Output the [x, y] coordinate of the center of the cell containing the given text.  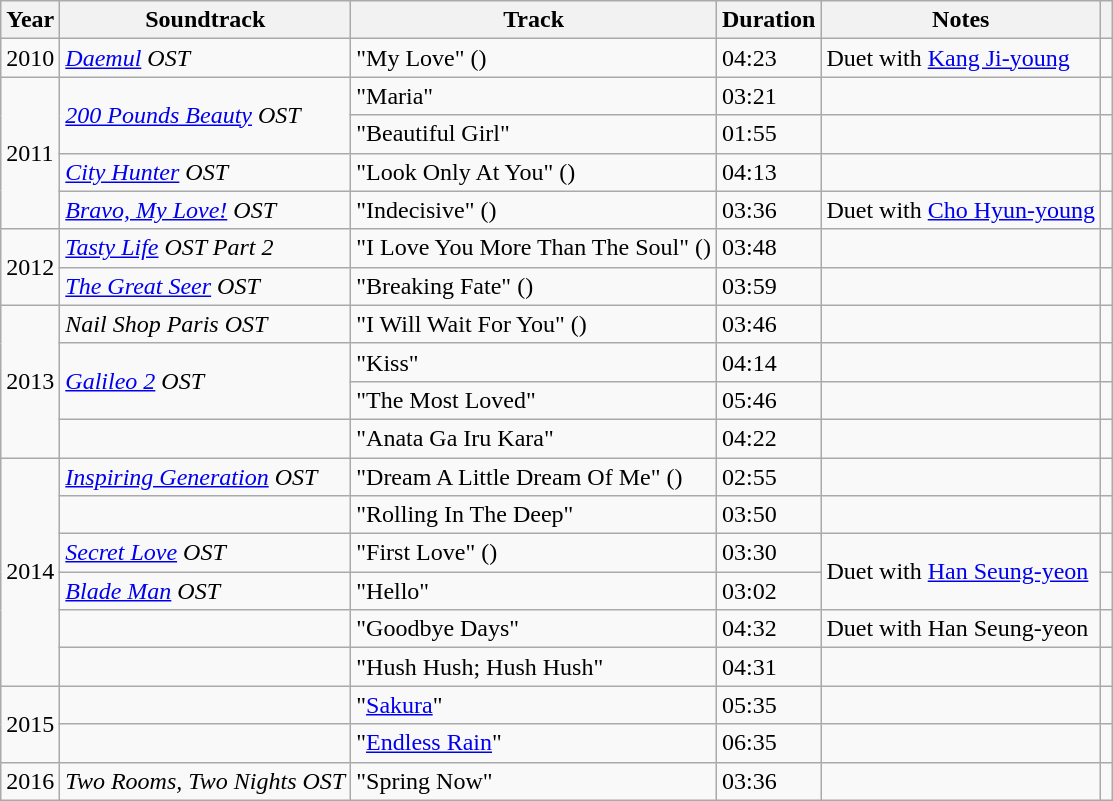
03:59 [768, 286]
03:02 [768, 591]
"Endless Rain" [534, 743]
"Anata Ga Iru Kara" [534, 438]
2015 [30, 724]
City Hunter OST [206, 172]
04:32 [768, 629]
03:46 [768, 324]
Secret Love OST [206, 553]
"Hello" [534, 591]
05:46 [768, 400]
"I Love You More Than The Soul" () [534, 248]
03:48 [768, 248]
Duet with Kang Ji-young [961, 58]
03:30 [768, 553]
"My Love" () [534, 58]
04:31 [768, 667]
"Hush Hush; Hush Hush" [534, 667]
Duration [768, 20]
2010 [30, 58]
2016 [30, 781]
05:35 [768, 705]
Daemul OST [206, 58]
The Great Seer OST [206, 286]
2011 [30, 153]
Inspiring Generation OST [206, 477]
04:14 [768, 362]
2013 [30, 381]
"Maria" [534, 96]
01:55 [768, 134]
200 Pounds Beauty OST [206, 115]
2012 [30, 267]
"Sakura" [534, 705]
"First Love" () [534, 553]
Notes [961, 20]
"Look Only At You" () [534, 172]
04:13 [768, 172]
"Goodbye Days" [534, 629]
"Dream A Little Dream Of Me" () [534, 477]
"Beautiful Girl" [534, 134]
"Spring Now" [534, 781]
Galileo 2 OST [206, 381]
Track [534, 20]
"Breaking Fate" () [534, 286]
03:21 [768, 96]
Soundtrack [206, 20]
"The Most Loved" [534, 400]
06:35 [768, 743]
"Indecisive" () [534, 210]
"I Will Wait For You" () [534, 324]
Nail Shop Paris OST [206, 324]
03:50 [768, 515]
Bravo, My Love! OST [206, 210]
04:23 [768, 58]
"Rolling In The Deep" [534, 515]
Tasty Life OST Part 2 [206, 248]
"Kiss" [534, 362]
Year [30, 20]
04:22 [768, 438]
2014 [30, 572]
Duet with Cho Hyun-young [961, 210]
Blade Man OST [206, 591]
Two Rooms, Two Nights OST [206, 781]
02:55 [768, 477]
